Return (X, Y) of the center of cell containing provided text 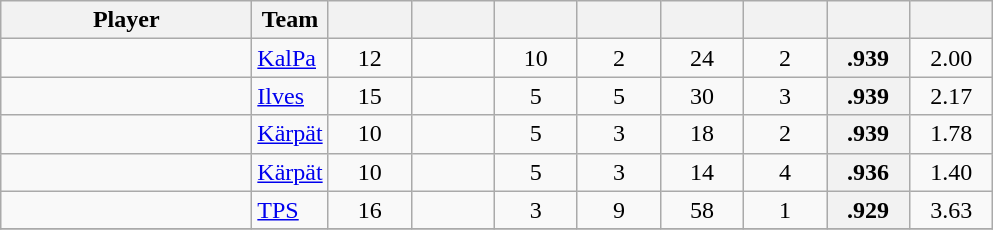
3.63 (952, 210)
14 (702, 172)
18 (702, 134)
.936 (868, 172)
30 (702, 96)
2.17 (952, 96)
TPS (290, 210)
16 (370, 210)
KalPa (290, 58)
4 (784, 172)
1.40 (952, 172)
9 (618, 210)
Ilves (290, 96)
15 (370, 96)
12 (370, 58)
1.78 (952, 134)
58 (702, 210)
1 (784, 210)
.929 (868, 210)
Team (290, 20)
24 (702, 58)
Player (126, 20)
2.00 (952, 58)
